Search for the cell housing the specified text and yield its (X, Y) center coordinate. 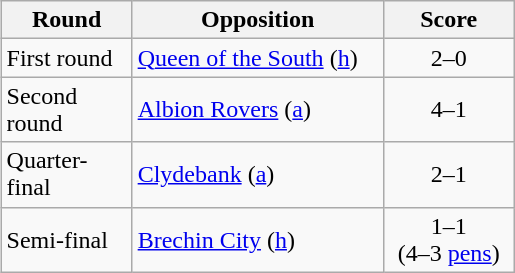
Semi-final (66, 240)
Opposition (258, 20)
Score (448, 20)
Albion Rovers (a) (258, 110)
2–0 (448, 58)
1–1 (4–3 pens) (448, 240)
Second round (66, 110)
Queen of the South (h) (258, 58)
4–1 (448, 110)
First round (66, 58)
Quarter-final (66, 174)
2–1 (448, 174)
Brechin City (h) (258, 240)
Round (66, 20)
Clydebank (a) (258, 174)
